Extract the (x, y) coordinate from the center of the cell holding the provided text.  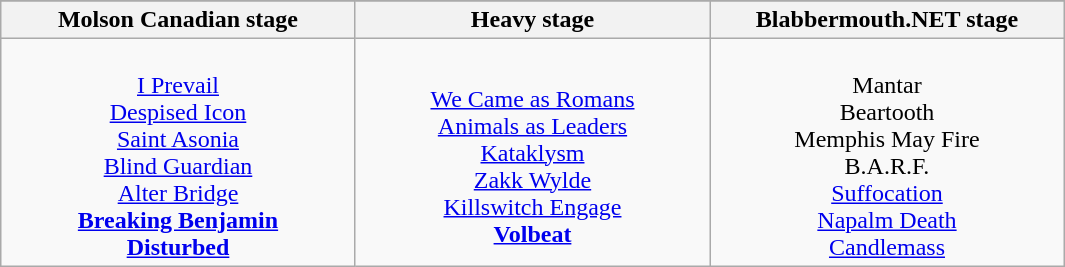
Molson Canadian stage (178, 20)
We Came as Romans Animals as Leaders Kataklysm Zakk Wylde Killswitch Engage Volbeat (532, 152)
Mantar Beartooth Memphis May Fire B.A.R.F. Suffocation Napalm Death Candlemass (888, 152)
I Prevail Despised Icon Saint Asonia Blind Guardian Alter Bridge Breaking Benjamin Disturbed (178, 152)
Heavy stage (532, 20)
Blabbermouth.NET stage (888, 20)
